Search for the cell housing the specified text and yield its [x, y] center coordinate. 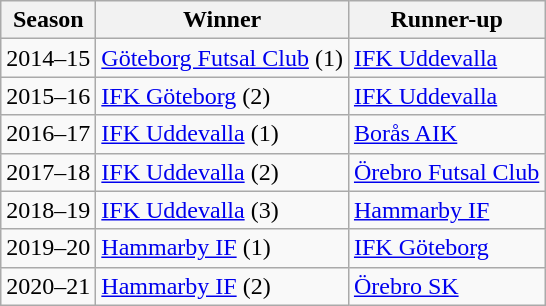
Göteborg Futsal Club (1) [222, 58]
2018–19 [48, 210]
IFK Uddevalla (1) [222, 134]
IFK Göteborg [446, 248]
Hammarby IF (1) [222, 248]
2014–15 [48, 58]
Winner [222, 20]
2019–20 [48, 248]
IFK Uddevalla (3) [222, 210]
Örebro Futsal Club [446, 172]
Hammarby IF [446, 210]
2017–18 [48, 172]
Hammarby IF (2) [222, 286]
Season [48, 20]
2016–17 [48, 134]
Borås AIK [446, 134]
IFK Uddevalla (2) [222, 172]
Runner-up [446, 20]
IFK Göteborg (2) [222, 96]
2020–21 [48, 286]
Örebro SK [446, 286]
2015–16 [48, 96]
